Find where the given text appears and provide that cell's center as (X, Y) coordinate. 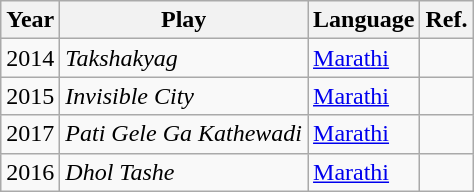
Ref. (446, 20)
Invisible City (184, 96)
Pati Gele Ga Kathewadi (184, 134)
Year (30, 20)
2017 (30, 134)
Takshakyag (184, 58)
2014 (30, 58)
Language (364, 20)
Dhol Tashe (184, 172)
2015 (30, 96)
2016 (30, 172)
Play (184, 20)
